Capture the cell that displays the provided text and extract its [x, y] central coordinate. 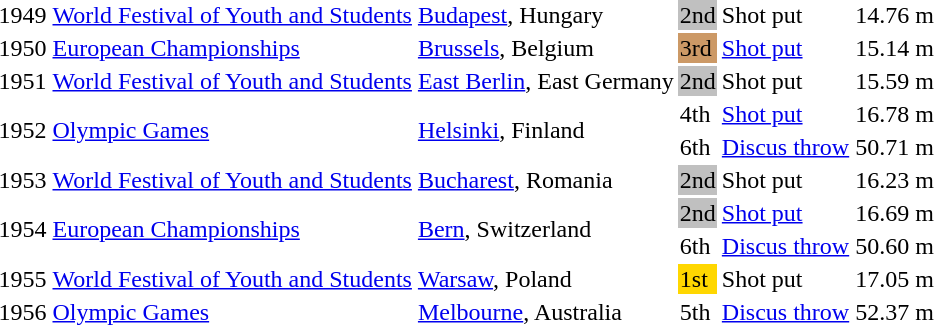
Helsinki, Finland [546, 130]
Warsaw, Poland [546, 279]
Bern, Switzerland [546, 230]
4th [698, 114]
Brussels, Belgium [546, 48]
Bucharest, Romania [546, 180]
Budapest, Hungary [546, 15]
Olympic Games [232, 130]
East Berlin, East Germany [546, 81]
1st [698, 279]
3rd [698, 48]
